Determine the (x, y) coordinate at the center of the cell enclosing the given text.  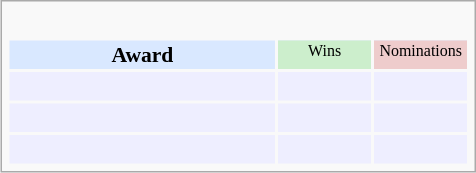
Wins (324, 54)
Nominations (420, 54)
Award (143, 54)
